For the text-containing cell, return its midpoint in (x, y) coordinate format. 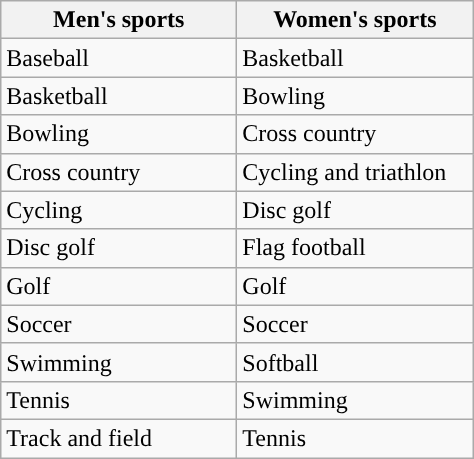
Women's sports (355, 20)
Track and field (119, 438)
Softball (355, 362)
Cycling (119, 210)
Cycling and triathlon (355, 172)
Baseball (119, 58)
Men's sports (119, 20)
Flag football (355, 248)
